Scan for the cell matching the given text and deliver its [x, y] coordinate at center. 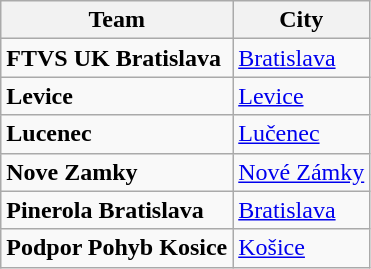
Nove Zamky [117, 172]
Lucenec [117, 134]
Team [117, 20]
Podpor Pohyb Kosice [117, 248]
Pinerola Bratislava [117, 210]
Lučenec [302, 134]
Košice [302, 248]
Nové Zámky [302, 172]
FTVS UK Bratislava [117, 58]
City [302, 20]
